For the text-containing cell, return its midpoint in (x, y) coordinate format. 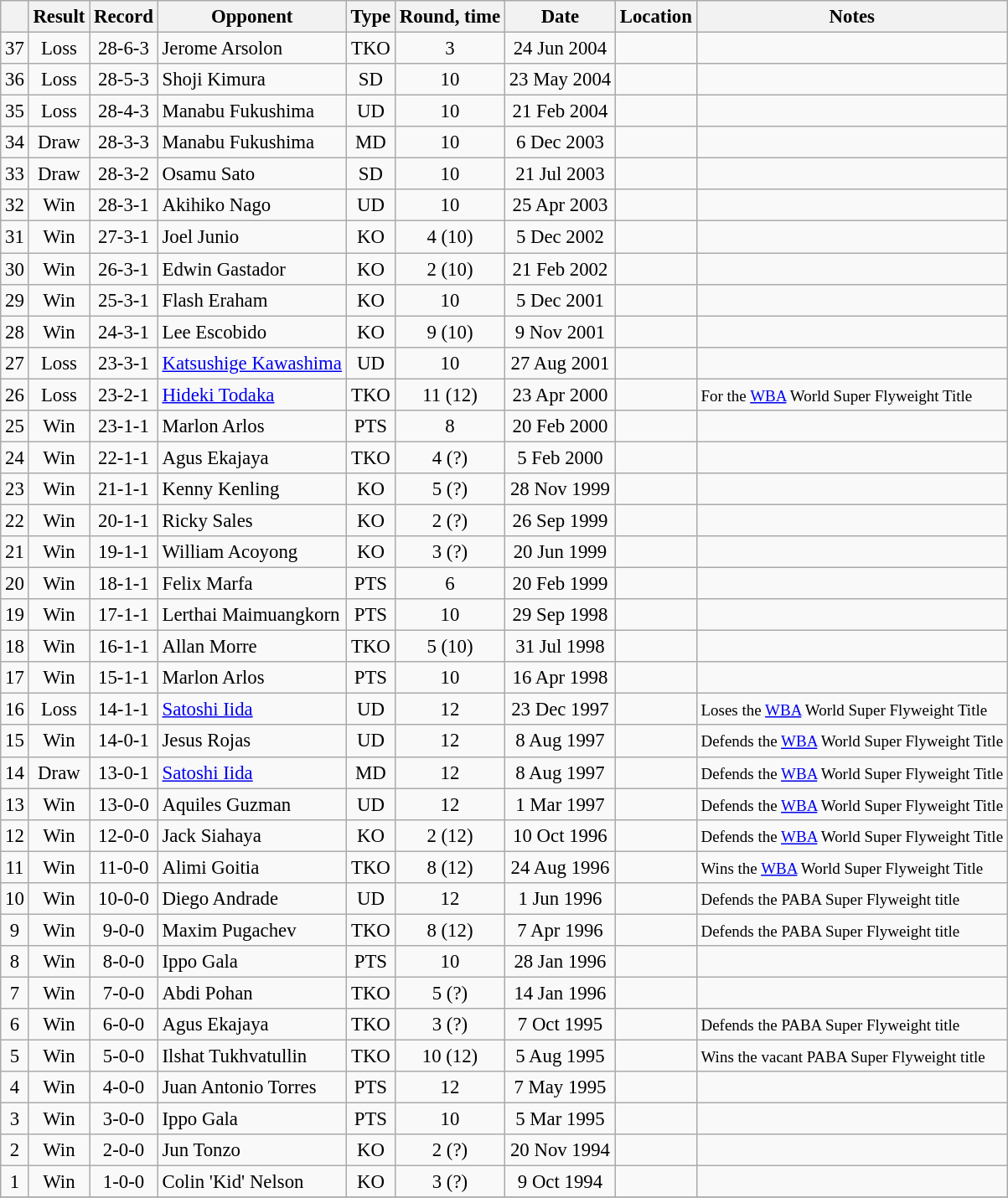
Ricky Sales (251, 520)
1 Mar 1997 (560, 804)
Round, time (451, 17)
Wins the vacant PABA Super Flyweight title (851, 1056)
Jerome Arsolon (251, 49)
4 (15, 1087)
Abdi Pohan (251, 993)
Notes (851, 17)
22 (15, 520)
14-0-1 (124, 741)
22-1-1 (124, 457)
28-3-2 (124, 174)
23-2-1 (124, 395)
13-0-0 (124, 804)
18-1-1 (124, 584)
5 Mar 1995 (560, 1119)
Opponent (251, 17)
13 (15, 804)
1 Jun 1996 (560, 899)
Akihiko Nago (251, 205)
6-0-0 (124, 1025)
10 Oct 1996 (560, 835)
26 Sep 1999 (560, 520)
9 Nov 2001 (560, 332)
Colin 'Kid' Nelson (251, 1182)
21 Feb 2002 (560, 269)
7 Apr 1996 (560, 930)
Allan Morre (251, 647)
26 (15, 395)
5 (10) (451, 647)
13-0-1 (124, 772)
9 Oct 1994 (560, 1182)
5 Feb 2000 (560, 457)
36 (15, 80)
16 Apr 1998 (560, 678)
21 Jul 2003 (560, 174)
7 Oct 1995 (560, 1025)
7 May 1995 (560, 1087)
10 (12) (451, 1056)
Hideki Todaka (251, 395)
17 (15, 678)
Osamu Sato (251, 174)
For the WBA World Super Flyweight Title (851, 395)
Joel Junio (251, 237)
5 (15, 1056)
25 Apr 2003 (560, 205)
19-1-1 (124, 552)
21 Feb 2004 (560, 111)
3-0-0 (124, 1119)
27 Aug 2001 (560, 363)
28-4-3 (124, 111)
Aquiles Guzman (251, 804)
21-1-1 (124, 489)
11 (12) (451, 395)
5-0-0 (124, 1056)
23 Apr 2000 (560, 395)
Maxim Pugachev (251, 930)
15-1-1 (124, 678)
Juan Antonio Torres (251, 1087)
Diego Andrade (251, 899)
Lerthai Maimuangkorn (251, 615)
5 Dec 2001 (560, 300)
Wins the WBA World Super Flyweight Title (851, 867)
Jun Tonzo (251, 1150)
Jesus Rojas (251, 741)
14 (15, 772)
Kenny Kenling (251, 489)
15 (15, 741)
6 Dec 2003 (560, 142)
31 (15, 237)
28-3-3 (124, 142)
Shoji Kimura (251, 80)
24 Jun 2004 (560, 49)
Felix Marfa (251, 584)
32 (15, 205)
16-1-1 (124, 647)
Edwin Gastador (251, 269)
27 (15, 363)
37 (15, 49)
2-0-0 (124, 1150)
25 (15, 426)
20-1-1 (124, 520)
28-3-1 (124, 205)
28-6-3 (124, 49)
9 (10) (451, 332)
14-1-1 (124, 710)
Flash Eraham (251, 300)
Date (560, 17)
4 (?) (451, 457)
24-3-1 (124, 332)
20 Feb 1999 (560, 584)
12-0-0 (124, 835)
7 (15, 993)
20 Jun 1999 (560, 552)
26-3-1 (124, 269)
29 Sep 1998 (560, 615)
24 (15, 457)
Loses the WBA World Super Flyweight Title (851, 710)
7-0-0 (124, 993)
Record (124, 17)
23 (15, 489)
Alimi Goitia (251, 867)
16 (15, 710)
5 Dec 2002 (560, 237)
4 (10) (451, 237)
Result (59, 17)
29 (15, 300)
9-0-0 (124, 930)
Jack Siahaya (251, 835)
5 Aug 1995 (560, 1056)
25-3-1 (124, 300)
28 Jan 1996 (560, 962)
10-0-0 (124, 899)
28 (15, 332)
Location (655, 17)
23 May 2004 (560, 80)
33 (15, 174)
23 Dec 1997 (560, 710)
1 (15, 1182)
23-1-1 (124, 426)
21 (15, 552)
11-0-0 (124, 867)
17-1-1 (124, 615)
2 (12) (451, 835)
34 (15, 142)
2 (10) (451, 269)
19 (15, 615)
14 Jan 1996 (560, 993)
23-3-1 (124, 363)
8-0-0 (124, 962)
William Acoyong (251, 552)
27-3-1 (124, 237)
28-5-3 (124, 80)
24 Aug 1996 (560, 867)
18 (15, 647)
Type (370, 17)
Katsushige Kawashima (251, 363)
35 (15, 111)
Ilshat Tukhvatullin (251, 1056)
30 (15, 269)
Lee Escobido (251, 332)
28 Nov 1999 (560, 489)
2 (15, 1150)
1-0-0 (124, 1182)
20 (15, 584)
31 Jul 1998 (560, 647)
20 Nov 1994 (560, 1150)
11 (15, 867)
4-0-0 (124, 1087)
20 Feb 2000 (560, 426)
9 (15, 930)
